Return (x, y) of the center of cell containing provided text 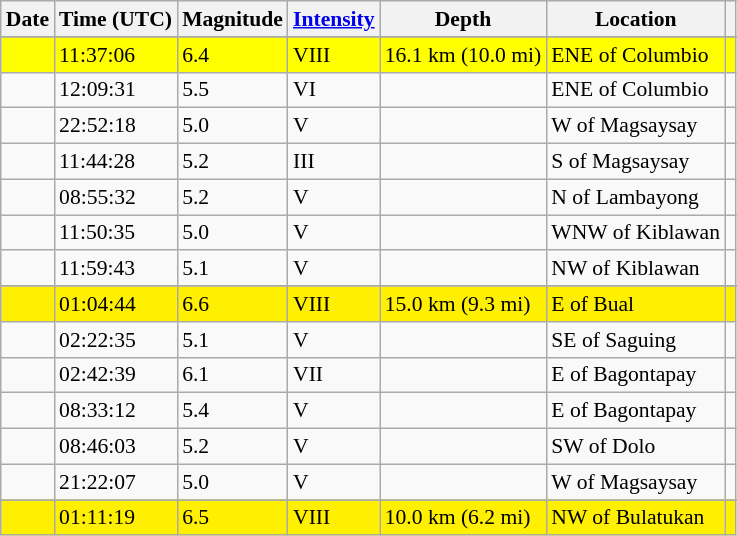
10.0 km (6.2 mi) (464, 518)
VII (334, 375)
Magnitude (232, 19)
5.5 (232, 90)
6.4 (232, 55)
Time (UTC) (116, 19)
5.4 (232, 411)
08:33:12 (116, 411)
01:04:44 (116, 304)
11:50:35 (116, 233)
15.0 km (9.3 mi) (464, 304)
11:59:43 (116, 269)
02:42:39 (116, 375)
Location (636, 19)
Depth (464, 19)
08:55:32 (116, 197)
11:44:28 (116, 162)
Date (28, 19)
02:22:35 (116, 340)
WNW of Kiblawan (636, 233)
VI (334, 90)
12:09:31 (116, 90)
11:37:06 (116, 55)
6.6 (232, 304)
SW of Dolo (636, 447)
S of Magsaysay (636, 162)
Intensity (334, 19)
6.1 (232, 375)
01:11:19 (116, 518)
N of Lambayong (636, 197)
21:22:07 (116, 482)
08:46:03 (116, 447)
16.1 km (10.0 mi) (464, 55)
III (334, 162)
6.5 (232, 518)
22:52:18 (116, 126)
NW of Kiblawan (636, 269)
E of Bual (636, 304)
SE of Saguing (636, 340)
NW of Bulatukan (636, 518)
